Find where the given text appears and provide that cell's center as (X, Y) coordinate. 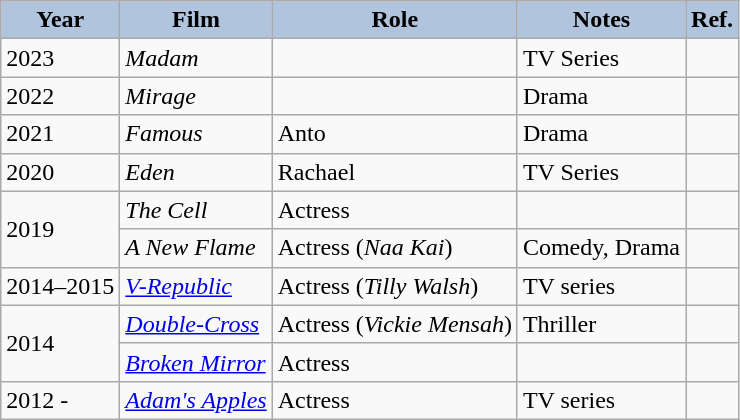
A New Flame (196, 248)
Actress (Vickie Mensah) (394, 324)
Anto (394, 134)
Mirage (196, 96)
2019 (60, 229)
Rachael (394, 172)
Double-Cross (196, 324)
2020 (60, 172)
Adam's Apples (196, 400)
Role (394, 20)
2012 - (60, 400)
Eden (196, 172)
2023 (60, 58)
2022 (60, 96)
2014 (60, 343)
Ref. (712, 20)
V-Republic (196, 286)
Film (196, 20)
Famous (196, 134)
2014–2015 (60, 286)
Year (60, 20)
Thriller (601, 324)
Madam (196, 58)
The Cell (196, 210)
Actress (Naa Kai) (394, 248)
Actress (Tilly Walsh) (394, 286)
Broken Mirror (196, 362)
2021 (60, 134)
Comedy, Drama (601, 248)
Notes (601, 20)
